Detect which cell encompasses the target text, then output its [X, Y] center coordinate. 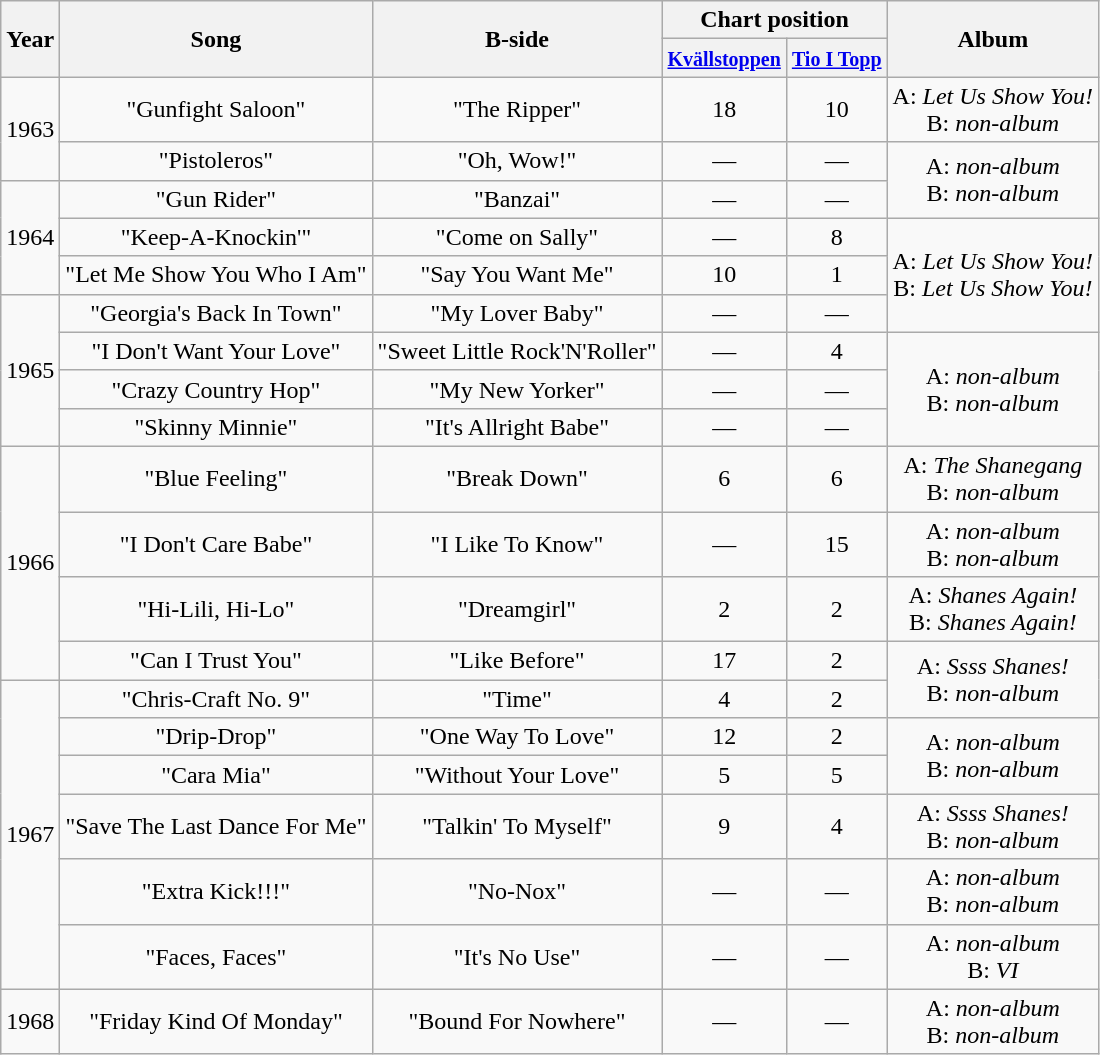
9 [724, 826]
"Pistoleros" [216, 161]
"Gun Rider" [216, 199]
18 [724, 110]
17 [724, 661]
1968 [30, 1022]
1 [836, 275]
"Drip-Drop" [216, 737]
"No-Nox" [517, 892]
8 [836, 237]
B-side [517, 39]
"My Lover Baby" [517, 313]
"Friday Kind Of Monday" [216, 1022]
"Talkin' To Myself" [517, 826]
"Oh, Wow!" [517, 161]
A: The ShanegangB: non-album [993, 478]
"Sweet Little Rock'N'Roller" [517, 351]
Chart position [774, 20]
"Let Me Show You Who I Am" [216, 275]
15 [836, 544]
1965 [30, 370]
"Bound For Nowhere" [517, 1022]
"Can I Trust You" [216, 661]
"I Don't Want Your Love" [216, 351]
"It's Allright Babe" [517, 427]
A: Let Us Show You!B: Let Us Show You! [993, 275]
A: non-albumB: VI [993, 956]
"Save The Last Dance For Me" [216, 826]
1963 [30, 128]
"I Don't Care Babe" [216, 544]
"My New Yorker" [517, 389]
"Faces, Faces" [216, 956]
"Banzai" [517, 199]
"It's No Use" [517, 956]
A: Shanes Again!B: Shanes Again! [993, 610]
"Say You Want Me" [517, 275]
1966 [30, 562]
"Blue Feeling" [216, 478]
"Dreamgirl" [517, 610]
"Extra Kick!!!" [216, 892]
Tio I Topp [836, 58]
"Time" [517, 699]
Album [993, 39]
"The Ripper" [517, 110]
12 [724, 737]
"Like Before" [517, 661]
Kvällstoppen [724, 58]
"Hi-Lili, Hi-Lo" [216, 610]
Year [30, 39]
Song [216, 39]
"Without Your Love" [517, 775]
A: Let Us Show You!B: non-album [993, 110]
"Chris-Craft No. 9" [216, 699]
1964 [30, 237]
"Come on Sally" [517, 237]
"Cara Mia" [216, 775]
"Georgia's Back In Town" [216, 313]
1967 [30, 834]
"Break Down" [517, 478]
"I Like To Know" [517, 544]
"One Way To Love" [517, 737]
"Gunfight Saloon" [216, 110]
"Skinny Minnie" [216, 427]
"Crazy Country Hop" [216, 389]
"Keep-A-Knockin'" [216, 237]
